Scan for the cell matching the given text and deliver its (x, y) coordinate at center. 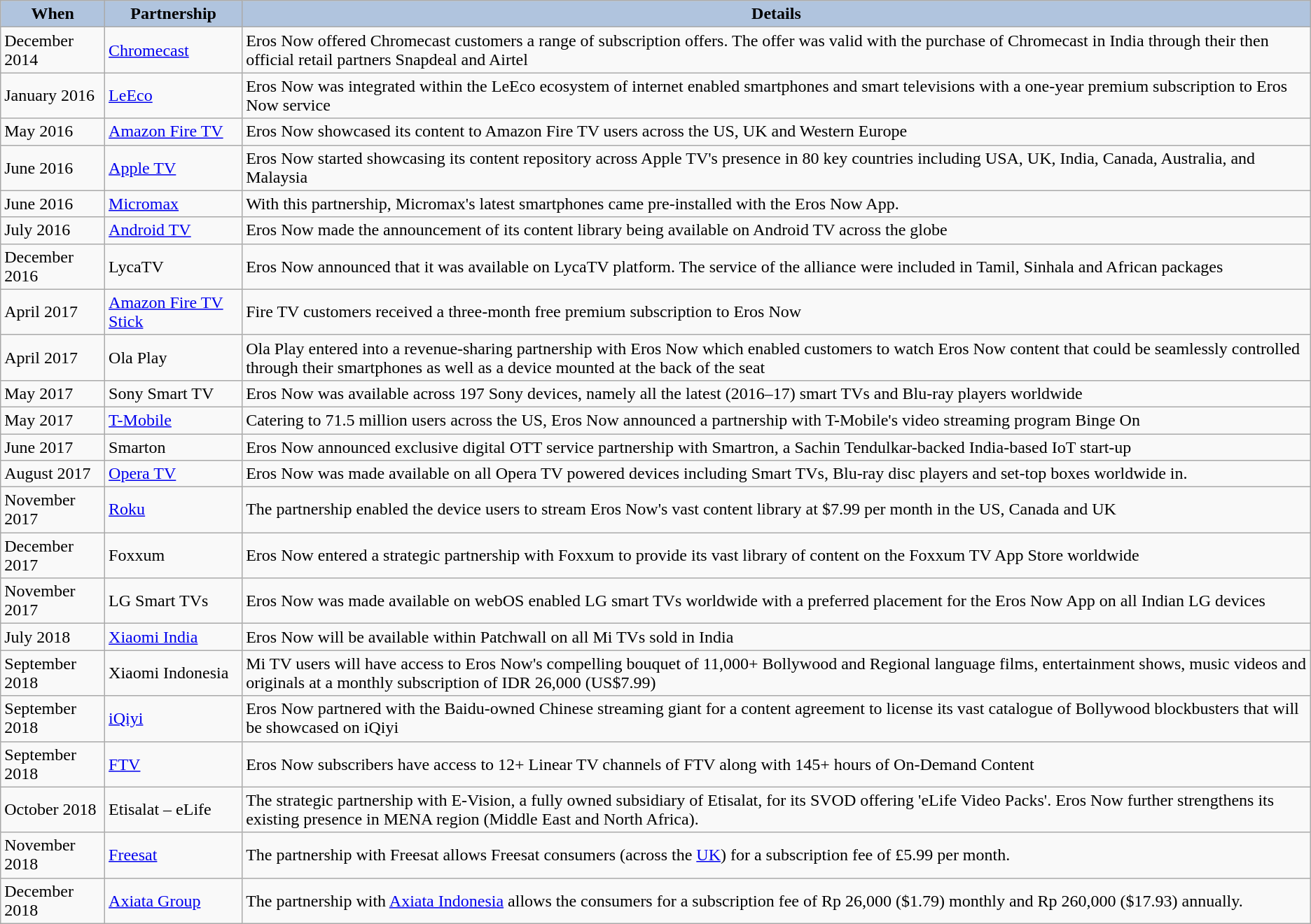
Partnership (174, 14)
Android TV (174, 230)
FTV (174, 764)
December 2014 (53, 50)
July 2018 (53, 637)
Foxxum (174, 556)
Amazon Fire TV Stick (174, 312)
When (53, 14)
October 2018 (53, 809)
Apple TV (174, 168)
June 2017 (53, 447)
Axiata Group (174, 900)
iQiyi (174, 718)
December 2017 (53, 556)
December 2016 (53, 266)
The partnership enabled the device users to stream Eros Now's vast content library at $7.99 per month in the US, Canada and UK (777, 510)
Roku (174, 510)
Sony Smart TV (174, 393)
Eros Now subscribers have access to 12+ Linear TV channels of FTV along with 145+ hours of On-Demand Content (777, 764)
LycaTV (174, 266)
The partnership with Freesat allows Freesat consumers (across the UK) for a subscription fee of £5.99 per month. (777, 855)
Eros Now announced exclusive digital OTT service partnership with Smartron, a Sachin Tendulkar-backed India-based IoT start-up (777, 447)
Eros Now was made available on webOS enabled LG smart TVs worldwide with a preferred placement for the Eros Now App on all Indian LG devices (777, 601)
Xiaomi India (174, 637)
December 2018 (53, 900)
Micromax (174, 204)
Eros Now showcased its content to Amazon Fire TV users across the US, UK and Western Europe (777, 132)
LeEco (174, 95)
Smarton (174, 447)
Fire TV customers received a three-month free premium subscription to Eros Now (777, 312)
Catering to 71.5 million users across the US, Eros Now announced a partnership with T-Mobile's video streaming program Binge On (777, 420)
LG Smart TVs (174, 601)
Eros Now was made available on all Opera TV powered devices including Smart TVs, Blu-ray disc players and set-top boxes worldwide in. (777, 474)
The partnership with Axiata Indonesia allows the consumers for a subscription fee of Rp 26,000 ($1.79) monthly and Rp 260,000 ($17.93) annually. (777, 900)
Eros Now announced that it was available on LycaTV platform. The service of the alliance were included in Tamil, Sinhala and African packages (777, 266)
Freesat (174, 855)
August 2017 (53, 474)
Eros Now was available across 197 Sony devices, namely all the latest (2016–17) smart TVs and Blu-ray players worldwide (777, 393)
T-Mobile (174, 420)
November 2018 (53, 855)
Amazon Fire TV (174, 132)
July 2016 (53, 230)
Details (777, 14)
Eros Now entered a strategic partnership with Foxxum to provide its vast library of content on the Foxxum TV App Store worldwide (777, 556)
Etisalat – eLife (174, 809)
January 2016 (53, 95)
Eros Now made the announcement of its content library being available on Android TV across the globe (777, 230)
With this partnership, Micromax's latest smartphones came pre-installed with the Eros Now App. (777, 204)
Opera TV (174, 474)
Ola Play (174, 357)
Chromecast (174, 50)
May 2016 (53, 132)
Eros Now will be available within Patchwall on all Mi TVs sold in India (777, 637)
Xiaomi Indonesia (174, 673)
